From the cell containing the given text, extract its center point as [x, y] coordinate. 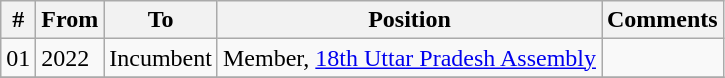
Member, 18th Uttar Pradesh Assembly [409, 58]
From [70, 20]
Incumbent [161, 58]
To [161, 20]
2022 [70, 58]
Comments [663, 20]
01 [18, 58]
# [18, 20]
Position [409, 20]
